Search for the cell housing the specified text and yield its (x, y) center coordinate. 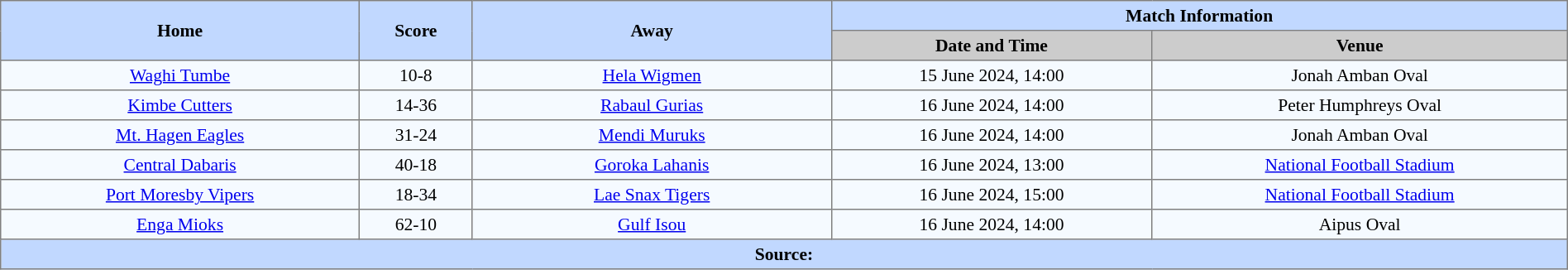
Score (415, 31)
Lae Snax Tigers (652, 195)
Home (180, 31)
14-36 (415, 105)
Away (652, 31)
Hela Wigmen (652, 75)
31-24 (415, 135)
10-8 (415, 75)
Goroka Lahanis (652, 165)
16 June 2024, 15:00 (992, 195)
15 June 2024, 14:00 (992, 75)
40-18 (415, 165)
Gulf Isou (652, 224)
Source: (784, 254)
Enga Mioks (180, 224)
Mt. Hagen Eagles (180, 135)
Venue (1360, 46)
Waghi Tumbe (180, 75)
Aipus Oval (1360, 224)
Mendi Muruks (652, 135)
18-34 (415, 195)
62-10 (415, 224)
Central Dabaris (180, 165)
Date and Time (992, 46)
16 June 2024, 13:00 (992, 165)
Port Moresby Vipers (180, 195)
Peter Humphreys Oval (1360, 105)
Kimbe Cutters (180, 105)
Rabaul Gurias (652, 105)
Match Information (1199, 16)
